Return the [x, y] coordinate for the center point of the cell that contains the specified text.  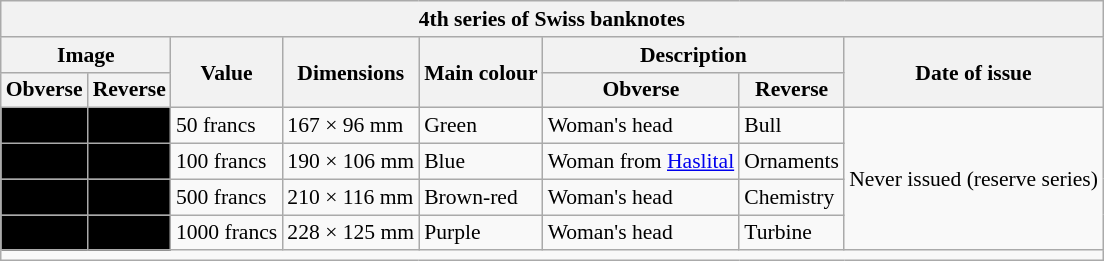
500 francs [226, 197]
190 × 106 mm [350, 162]
Date of issue [974, 72]
167 × 96 mm [350, 126]
Woman from Haslital [642, 162]
Ornaments [792, 162]
Image [86, 55]
210 × 116 mm [350, 197]
Blue [480, 162]
Brown-red [480, 197]
Green [480, 126]
4th series of Swiss banknotes [552, 19]
228 × 125 mm [350, 233]
Value [226, 72]
Never issued (reserve series) [974, 179]
50 francs [226, 126]
Bull [792, 126]
Description [694, 55]
Main colour [480, 72]
Chemistry [792, 197]
Purple [480, 233]
Dimensions [350, 72]
Turbine [792, 233]
100 francs [226, 162]
1000 francs [226, 233]
